Detect which cell encompasses the target text, then output its [X, Y] center coordinate. 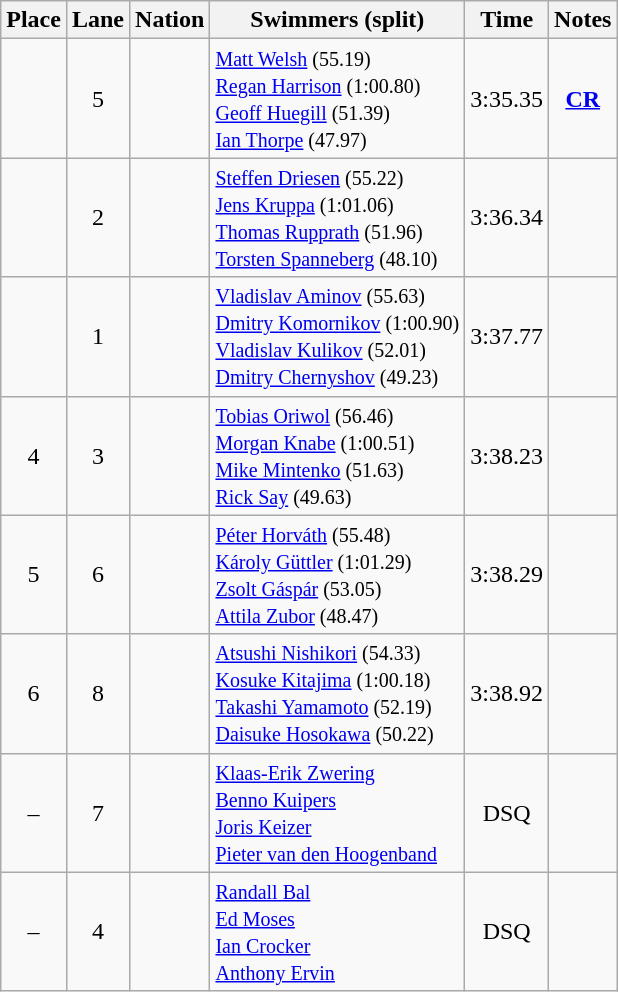
Steffen Driesen (55.22) Jens Kruppa (1:01.06) Thomas Rupprath (51.96) Torsten Spanneberg (48.10) [338, 218]
1 [98, 336]
3:37.77 [507, 336]
Klaas-Erik Zwering Benno Kuipers Joris Keizer Pieter van den Hoogenband [338, 812]
Tobias Oriwol (56.46) Morgan Knabe (1:00.51) Mike Mintenko (51.63) Rick Say (49.63) [338, 456]
3:35.35 [507, 98]
Matt Welsh (55.19) Regan Harrison (1:00.80) Geoff Huegill (51.39) Ian Thorpe (47.97) [338, 98]
Atsushi Nishikori (54.33) Kosuke Kitajima (1:00.18) Takashi Yamamoto (52.19) Daisuke Hosokawa (50.22) [338, 694]
3:38.92 [507, 694]
Nation [170, 20]
Lane [98, 20]
7 [98, 812]
3:36.34 [507, 218]
Place [34, 20]
3:38.29 [507, 574]
3:38.23 [507, 456]
CR [583, 98]
Péter Horváth (55.48) Károly Güttler (1:01.29) Zsolt Gáspár (53.05) Attila Zubor (48.47) [338, 574]
Swimmers (split) [338, 20]
2 [98, 218]
Time [507, 20]
Randall Bal Ed Moses Ian Crocker Anthony Ervin [338, 932]
3 [98, 456]
Notes [583, 20]
Vladislav Aminov (55.63) Dmitry Komornikov (1:00.90) Vladislav Kulikov (52.01) Dmitry Chernyshov (49.23) [338, 336]
8 [98, 694]
